Extract the (X, Y) coordinate from the center of the cell holding the provided text.  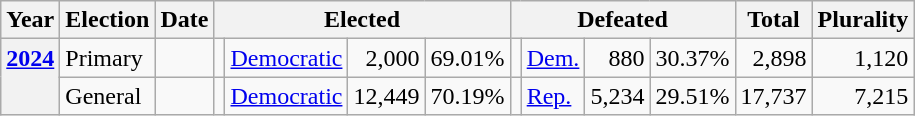
Date (184, 20)
29.51% (692, 96)
12,449 (386, 96)
General (108, 96)
2,000 (386, 58)
880 (618, 58)
Defeated (622, 20)
1,120 (863, 58)
Dem. (553, 58)
2024 (30, 77)
2,898 (774, 58)
7,215 (863, 96)
Year (30, 20)
17,737 (774, 96)
Plurality (863, 20)
Primary (108, 58)
Election (108, 20)
5,234 (618, 96)
70.19% (468, 96)
Elected (362, 20)
30.37% (692, 58)
69.01% (468, 58)
Total (774, 20)
Rep. (553, 96)
